Capture the cell that displays the provided text and extract its (x, y) central coordinate. 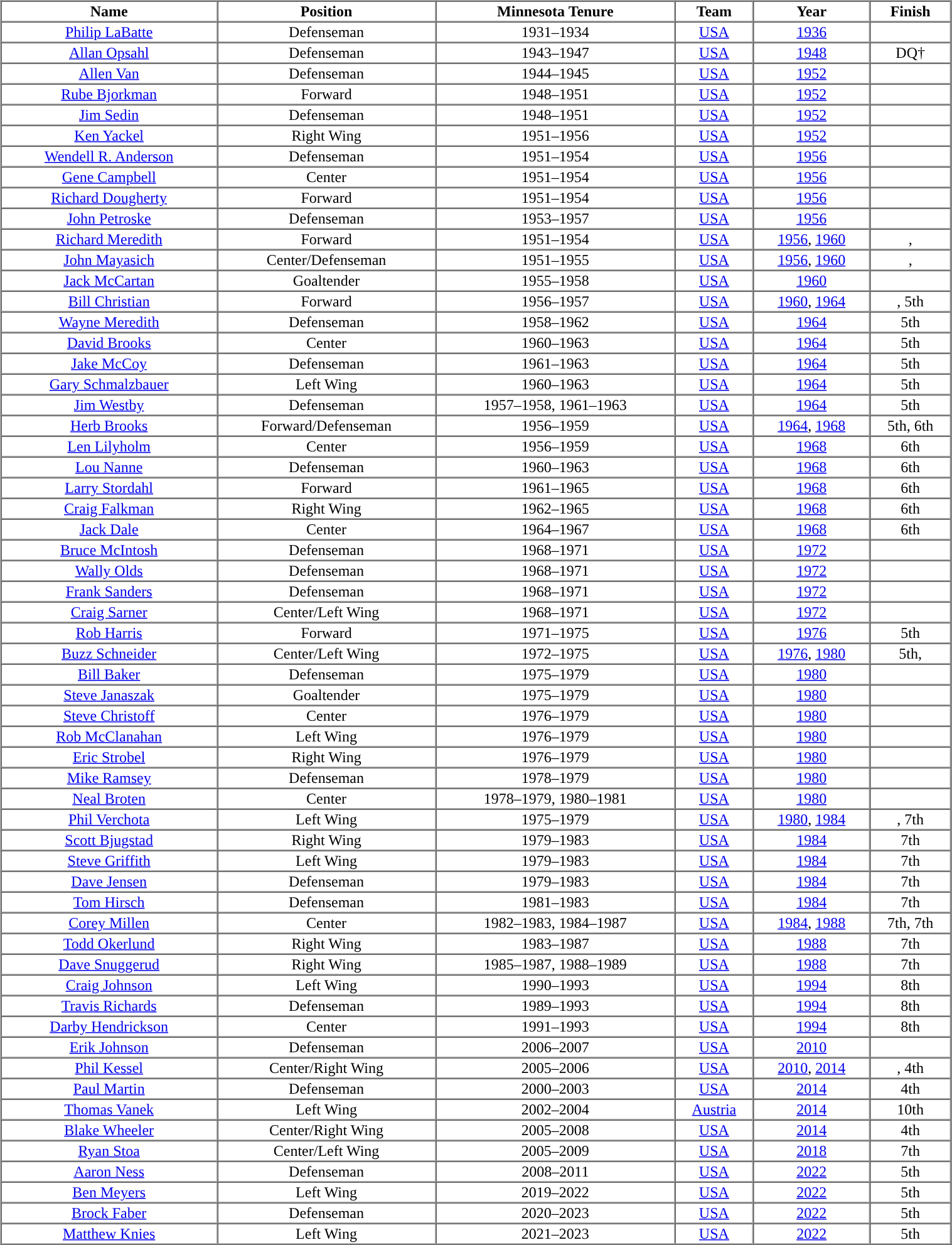
1976, 1980 (811, 653)
1985–1987, 1988–1989 (555, 964)
5th, 6th (910, 426)
Wayne Meredith (109, 321)
1944–1945 (555, 73)
1948 (811, 53)
Rob McClanahan (109, 736)
Mike Ramsey (109, 777)
1978–1979, 1980–1981 (555, 799)
1991–1993 (555, 1026)
Wally Olds (109, 570)
1936 (811, 31)
Paul Martin (109, 1089)
Steve Janaszak (109, 694)
Steve Griffith (109, 860)
1961–1965 (555, 487)
Bill Christian (109, 301)
Corey Millen (109, 923)
Lou Nanne (109, 467)
Richard Dougherty (109, 197)
2008–2011 (555, 1172)
2019–2022 (555, 1192)
5th, (910, 653)
David Brooks (109, 343)
Larry Stordahl (109, 487)
1953–1957 (555, 218)
Dave Jensen (109, 881)
DQ† (910, 53)
1960, 1964 (811, 301)
1931–1934 (555, 31)
Year (811, 11)
Brock Faber (109, 1213)
7th, 7th (910, 923)
Thomas Vanek (109, 1109)
, 5th (910, 301)
Jake McCoy (109, 363)
Austria (714, 1109)
Jack McCartan (109, 280)
2000–2003 (555, 1089)
Team (714, 11)
2020–2023 (555, 1213)
1980, 1984 (811, 819)
1964–1967 (555, 529)
1961–1963 (555, 363)
Ken Yackel (109, 136)
Center/Defenseman (326, 260)
Todd Okerlund (109, 943)
2010 (811, 1047)
1978–1979 (555, 777)
2005–2008 (555, 1130)
Gary Schmalzbauer (109, 384)
Jack Dale (109, 529)
Phil Verchota (109, 819)
Frank Sanders (109, 591)
Name (109, 11)
1976 (811, 633)
Craig Johnson (109, 984)
Ryan Stoa (109, 1150)
1989–1993 (555, 1006)
2005–2006 (555, 1067)
Rob Harris (109, 633)
Craig Falkman (109, 509)
Buzz Schneider (109, 653)
1982–1983, 1984–1987 (555, 923)
Dave Snuggerud (109, 964)
Philip LaBatte (109, 31)
1943–1947 (555, 53)
Finish (910, 11)
Rube Bjorkman (109, 94)
1971–1975 (555, 633)
Aaron Ness (109, 1172)
Matthew Knies (109, 1233)
1983–1987 (555, 943)
, 7th (910, 819)
2006–2007 (555, 1047)
1960 (811, 280)
1981–1983 (555, 902)
Jim Sedin (109, 114)
John Mayasich (109, 260)
Ben Meyers (109, 1192)
Phil Kessel (109, 1067)
Bruce McIntosh (109, 550)
Richard Meredith (109, 239)
Scott Bjugstad (109, 840)
Minnesota Tenure (555, 11)
1951–1955 (555, 260)
1962–1965 (555, 509)
Jim Westby (109, 404)
Allen Van (109, 73)
Allan Opsahl (109, 53)
10th (910, 1109)
Len Lilyholm (109, 446)
Neal Broten (109, 799)
Gene Campbell (109, 177)
Craig Sarner (109, 612)
Wendell R. Anderson (109, 156)
1958–1962 (555, 321)
2021–2023 (555, 1233)
1956–1957 (555, 301)
John Petroske (109, 218)
Eric Strobel (109, 757)
1990–1993 (555, 984)
2018 (811, 1150)
Steve Christoff (109, 716)
2005–2009 (555, 1150)
1984, 1988 (811, 923)
Darby Hendrickson (109, 1026)
Blake Wheeler (109, 1130)
2002–2004 (555, 1109)
Travis Richards (109, 1006)
1955–1958 (555, 280)
1972–1975 (555, 653)
Position (326, 11)
1957–1958, 1961–1963 (555, 404)
Erik Johnson (109, 1047)
Tom Hirsch (109, 902)
1951–1956 (555, 136)
Bill Baker (109, 674)
2010, 2014 (811, 1067)
Herb Brooks (109, 426)
1964, 1968 (811, 426)
, 4th (910, 1067)
Forward/Defenseman (326, 426)
